Find where the given text appears and provide that cell's center as [x, y] coordinate. 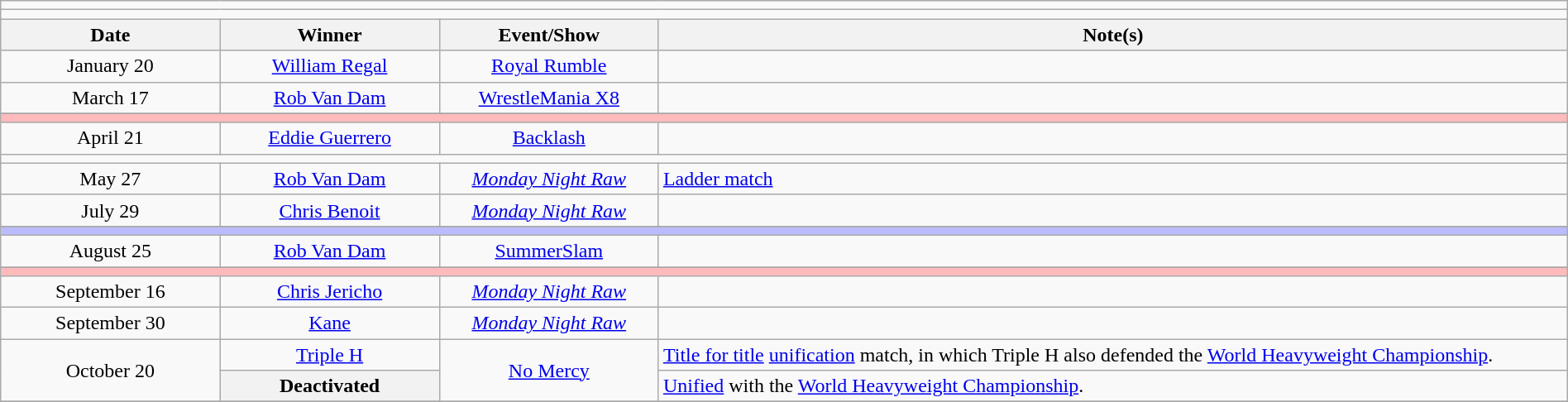
Royal Rumble [549, 66]
Date [111, 35]
Note(s) [1113, 35]
Chris Jericho [329, 292]
William Regal [329, 66]
SummerSlam [549, 251]
Kane [329, 323]
Backlash [549, 138]
Title for title unification match, in which Triple H also defended the World Heavyweight Championship. [1113, 355]
September 30 [111, 323]
May 27 [111, 179]
WrestleMania X8 [549, 98]
July 29 [111, 210]
No Mercy [549, 371]
October 20 [111, 371]
Unified with the World Heavyweight Championship. [1113, 386]
Ladder match [1113, 179]
April 21 [111, 138]
Deactivated [329, 386]
Eddie Guerrero [329, 138]
Triple H [329, 355]
March 17 [111, 98]
January 20 [111, 66]
Chris Benoit [329, 210]
Event/Show [549, 35]
September 16 [111, 292]
August 25 [111, 251]
Winner [329, 35]
